Extract the [X, Y] coordinate from the center of the cell holding the provided text.  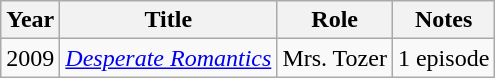
Notes [443, 20]
1 episode [443, 58]
Role [335, 20]
Mrs. Tozer [335, 58]
2009 [30, 58]
Desperate Romantics [168, 58]
Year [30, 20]
Title [168, 20]
